Output the (x, y) coordinate of the center of the cell containing the given text.  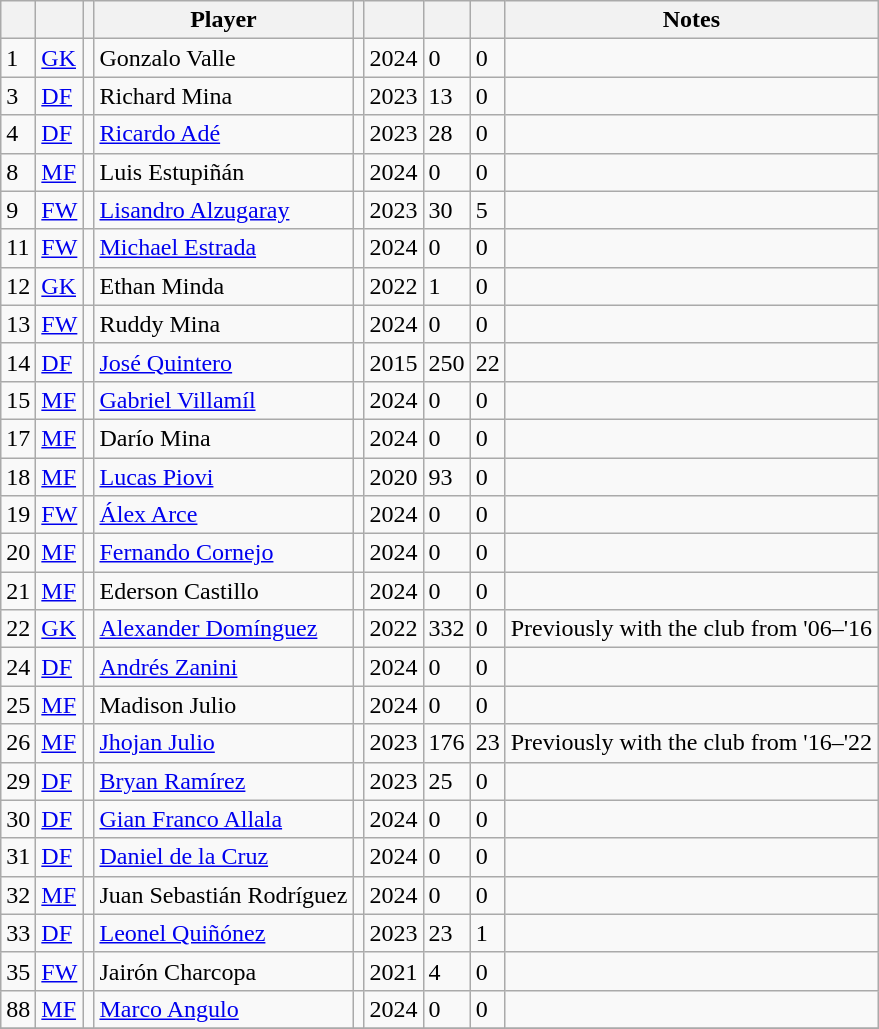
2021 (394, 971)
29 (18, 781)
9 (18, 210)
93 (446, 477)
Bryan Ramírez (224, 781)
2015 (394, 362)
Darío Mina (224, 438)
Previously with the club from '06–'16 (691, 629)
Alexander Domínguez (224, 629)
Leonel Quiñónez (224, 933)
Lucas Piovi (224, 477)
Notes (691, 20)
Juan Sebastián Rodríguez (224, 895)
Gabriel Villamíl (224, 400)
24 (18, 667)
Gonzalo Valle (224, 58)
2020 (394, 477)
3 (18, 96)
Jairón Charcopa (224, 971)
Marco Angulo (224, 1009)
31 (18, 857)
5 (488, 210)
20 (18, 553)
33 (18, 933)
Andrés Zanini (224, 667)
Lisandro Alzugaray (224, 210)
Richard Mina (224, 96)
Ruddy Mina (224, 324)
Fernando Cornejo (224, 553)
Ethan Minda (224, 286)
Luis Estupiñán (224, 172)
Álex Arce (224, 515)
26 (18, 743)
12 (18, 286)
Gian Franco Allala (224, 819)
Ederson Castillo (224, 591)
14 (18, 362)
Player (224, 20)
35 (18, 971)
Jhojan Julio (224, 743)
Madison Julio (224, 705)
332 (446, 629)
17 (18, 438)
19 (18, 515)
José Quintero (224, 362)
8 (18, 172)
250 (446, 362)
Michael Estrada (224, 248)
Ricardo Adé (224, 134)
21 (18, 591)
Daniel de la Cruz (224, 857)
11 (18, 248)
176 (446, 743)
Previously with the club from '16–'22 (691, 743)
18 (18, 477)
28 (446, 134)
32 (18, 895)
15 (18, 400)
88 (18, 1009)
